Capture the cell that displays the provided text and extract its (X, Y) central coordinate. 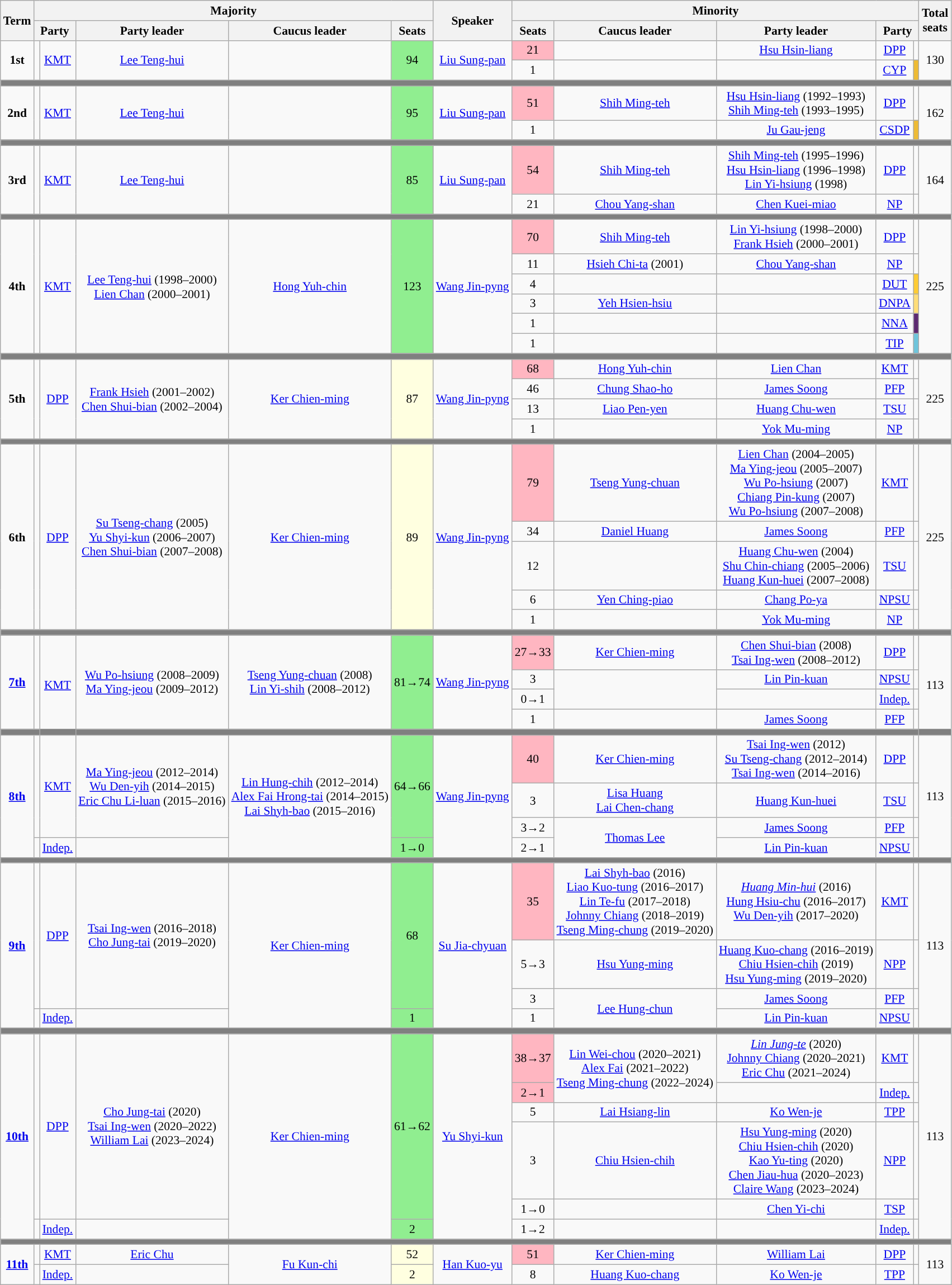
11th (17, 1265)
Ju Gau-jeng (796, 130)
7th (17, 682)
8 (533, 1275)
13 (533, 409)
1st (17, 60)
Ma Ying-jeou (2012–2014)Wu Den-yih (2014–2015)Eric Chu Li-luan (2015–2016) (152, 786)
Huang Chu-wen (796, 409)
54 (533, 170)
6th (17, 537)
12 (533, 566)
123 (413, 286)
Lin Yi-hsiung (1998–2000)Frank Hsieh (2000–2001) (796, 237)
4th (17, 286)
40 (533, 759)
Wu Po-hsiung (2008–2009)Ma Ying-jeou (2009–2012) (152, 682)
Yeh Hsien-hsiu (635, 304)
35 (533, 902)
William Lai (796, 1255)
Hsu Yung-ming (635, 964)
Lee Hung-chun (635, 1009)
Chen Yi-chi (796, 1210)
0→1 (533, 700)
Majority (233, 11)
79 (533, 483)
Yu Shyi-kun (473, 1136)
61→62 (413, 1126)
Lien Chan (796, 369)
130 (935, 60)
81→74 (413, 682)
162 (935, 113)
85 (413, 180)
10th (17, 1136)
Lai Hsiang-lin (635, 1112)
Term (17, 20)
Tsai Ing-wen (2016–2018)Cho Jung-tai (2019–2020) (152, 936)
Frank Hsieh (2001–2002)Chen Shui-bian (2002–2004) (152, 399)
95 (413, 113)
5 (533, 1112)
Hsu Yung-ming (2020)Chiu Hsien-chih (2020)Kao Yu-ting (2020)Chen Jiau-hua (2020–2023)Claire Wang (2023–2024) (796, 1161)
Tseng Yung-chuan (635, 483)
DUT (894, 284)
46 (533, 389)
Huang Kuo-chang (2016–2019)Chiu Hsien-chih (2019)Hsu Yung-ming (2019–2020) (796, 964)
5th (17, 399)
Huang Kuo-chang (635, 1275)
Daniel Huang (635, 532)
Tsai Ing-wen (2012)Su Tseng-chang (2012–2014)Tsai Ing-wen (2014–2016) (796, 759)
Lai Shyh-bao (2016)Liao Kuo-tung (2016–2017)Lin Te-fu (2017–2018)Johnny Chiang (2018–2019)Tseng Ming-chung (2019–2020) (635, 902)
2nd (17, 113)
Huang Kun-huei (796, 801)
Thomas Lee (635, 838)
6 (533, 600)
Hsieh Chi-ta (2001) (635, 264)
164 (935, 180)
3→2 (533, 828)
Speaker (473, 20)
Yen Ching-piao (635, 600)
Minority (716, 11)
34 (533, 532)
NNA (894, 324)
Chiu Hsien-chih (635, 1161)
Chung Shao-ho (635, 389)
Liao Pen-yen (635, 409)
CSDP (894, 130)
Totalseats (935, 20)
Lee Teng-hui (1998–2000)Lien Chan (2000–2001) (152, 286)
Chen Shui-bian (2008)Tsai Ing-wen (2008–2012) (796, 652)
Lin Hung-chih (2012–2014)Alex Fai Hrong-tai (2014–2015)Lai Shyh-bao (2015–2016) (310, 796)
Huang Chu-wen (2004)Shu Chin-chiang (2005–2006)Huang Kun-huei (2007–2008) (796, 566)
CYP (894, 70)
89 (413, 537)
64→66 (413, 786)
Lien Chan (2004–2005)Ma Ying-jeou (2005–2007)Wu Po-hsiung (2007)Chiang Pin-kung (2007)Wu Po-hsiung (2007–2008) (796, 483)
94 (413, 60)
70 (533, 237)
Shih Ming-teh (1995–1996)Hsu Hsin-liang (1996–1998)Lin Yi-hsiung (1998) (796, 170)
Huang Min-hui (2016)Hung Hsiu-chu (2016–2017)Wu Den-yih (2017–2020) (796, 902)
Chang Po-ya (796, 600)
DNPA (894, 304)
Hsu Hsin-liang (796, 50)
Chen Kuei-miao (796, 204)
4 (533, 284)
3rd (17, 180)
TIP (894, 344)
Su Jia-chyuan (473, 946)
9th (17, 946)
Lin Wei-chou (2020–2021) Alex Fai (2021–2022) Tseng Ming-chung (2022–2024) (635, 1068)
Lisa HuangLai Chen-chang (635, 801)
5→3 (533, 964)
Fu Kun-chi (310, 1265)
Su Tseng-chang (2005)Yu Shyi-kun (2006–2007)Chen Shui-bian (2007–2008) (152, 537)
87 (413, 399)
Cho Jung-tai (2020)Tsai Ing-wen (2020–2022)William Lai (2023–2024) (152, 1126)
11 (533, 264)
1→2 (533, 1229)
Hsu Hsin-liang (1992–1993)Shih Ming-teh (1993–1995) (796, 103)
27→33 (533, 652)
Han Kuo-yu (473, 1265)
Eric Chu (152, 1255)
TSP (894, 1210)
8th (17, 796)
52 (413, 1255)
Lin Jung-te (2020)Johnny Chiang (2020–2021)Eric Chu (2021–2024) (796, 1058)
38→37 (533, 1058)
Tseng Yung-chuan (2008)Lin Yi-shih (2008–2012) (310, 682)
